Determine the (x, y) coordinate at the center of the cell enclosing the given text.  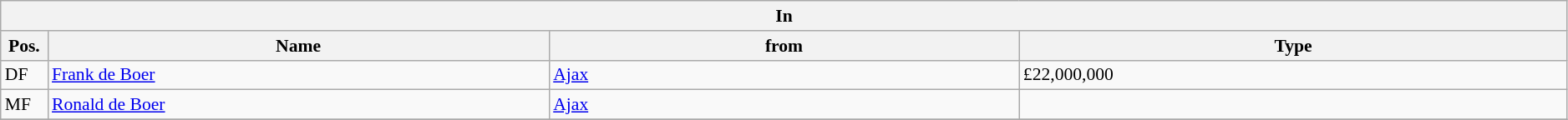
In (784, 16)
£22,000,000 (1293, 75)
Type (1293, 46)
Ronald de Boer (298, 105)
Name (298, 46)
MF (24, 105)
DF (24, 75)
from (784, 46)
Pos. (24, 46)
Frank de Boer (298, 75)
